Find where the given text appears and provide that cell's center as (x, y) coordinate. 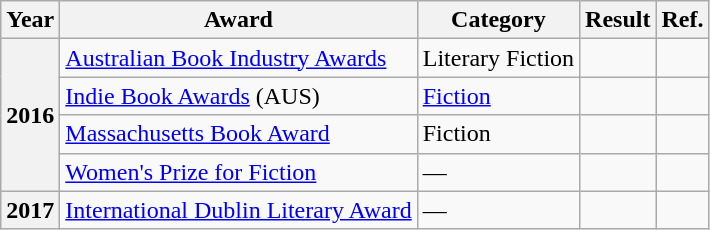
Women's Prize for Fiction (238, 172)
2016 (30, 115)
Australian Book Industry Awards (238, 58)
Indie Book Awards (AUS) (238, 96)
Ref. (682, 20)
International Dublin Literary Award (238, 210)
Category (498, 20)
Literary Fiction (498, 58)
Year (30, 20)
Award (238, 20)
Result (618, 20)
2017 (30, 210)
Massachusetts Book Award (238, 134)
